Determine the (x, y) coordinate at the center of the cell enclosing the given text.  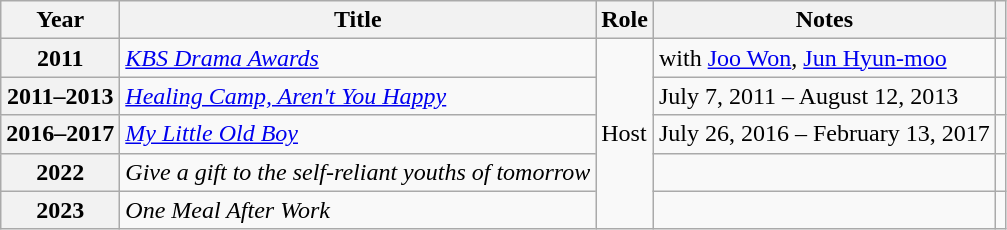
Title (358, 20)
2011–2013 (60, 96)
July 26, 2016 – February 13, 2017 (824, 134)
2011 (60, 58)
July 7, 2011 – August 12, 2013 (824, 96)
Give a gift to the self-reliant youths of tomorrow (358, 172)
Host (625, 134)
Year (60, 20)
KBS Drama Awards (358, 58)
2023 (60, 210)
Notes (824, 20)
Role (625, 20)
with Joo Won, Jun Hyun-moo (824, 58)
My Little Old Boy (358, 134)
2016–2017 (60, 134)
2022 (60, 172)
Healing Camp, Aren't You Happy (358, 96)
One Meal After Work (358, 210)
